Provide the (x, y) coordinate of the cell's center where the given text is located.  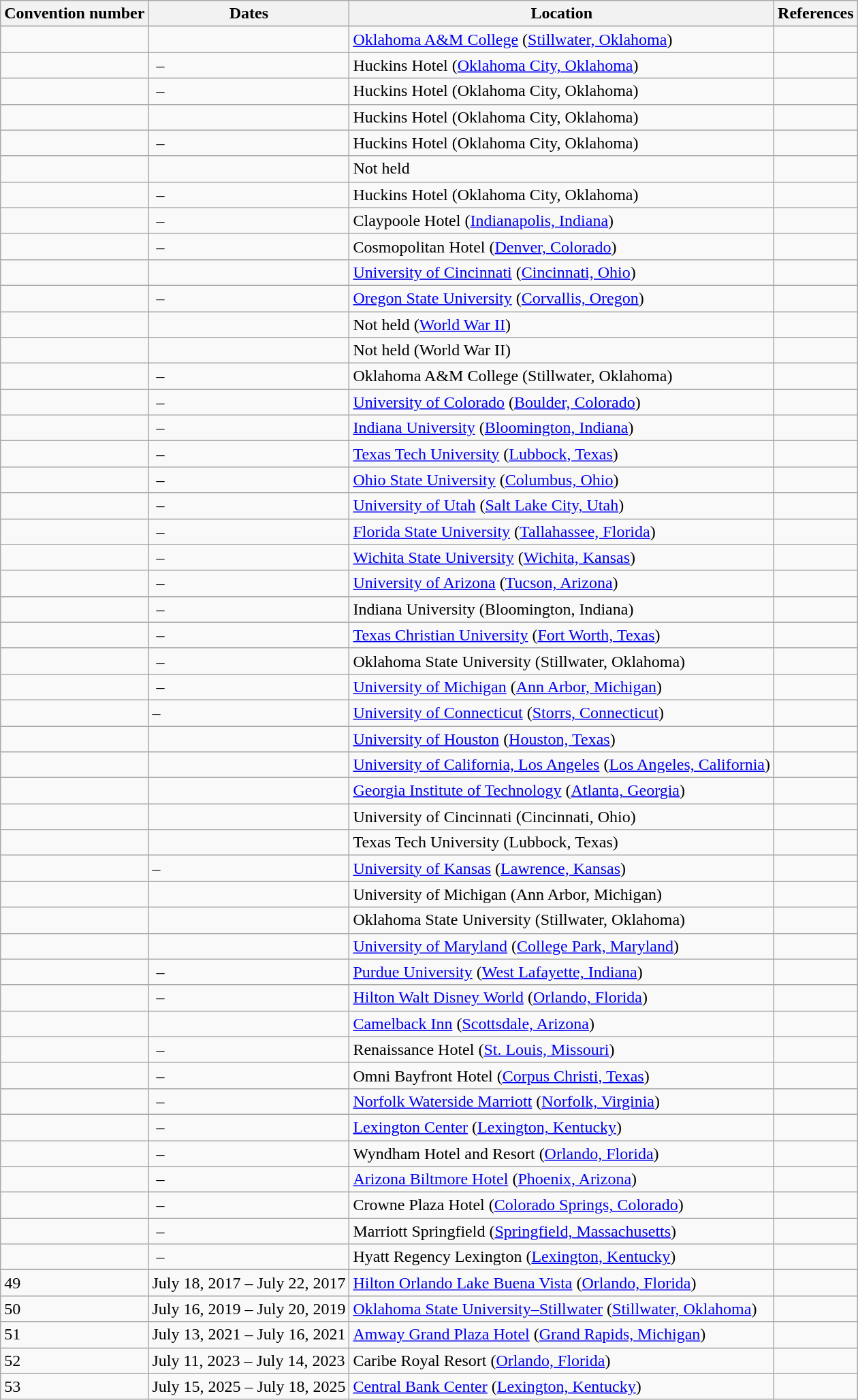
Purdue University (West Lafayette, Indiana) (562, 972)
Claypoole Hotel (Indianapolis, Indiana) (562, 221)
University of Maryland (College Park, Maryland) (562, 946)
Central Bank Center (Lexington, Kentucky) (562, 1386)
50 (75, 1309)
July 11, 2023 – July 14, 2023 (249, 1361)
Hilton Walt Disney World (Orlando, Florida) (562, 998)
Caribe Royal Resort (Orlando, Florida) (562, 1361)
References (816, 14)
University of Arizona (Tucson, Arizona) (562, 583)
Hilton Orlando Lake Buena Vista (Orlando, Florida) (562, 1283)
July 15, 2025 – July 18, 2025 (249, 1386)
July 13, 2021 – July 16, 2021 (249, 1335)
Convention number (75, 14)
53 (75, 1386)
University of Colorado (Boulder, Colorado) (562, 402)
Dates (249, 14)
University of California, Los Angeles (Los Angeles, California) (562, 765)
Arizona Biltmore Hotel (Phoenix, Arizona) (562, 1179)
July 16, 2019 – July 20, 2019 (249, 1309)
Texas Christian University (Fort Worth, Texas) (562, 635)
University of Utah (Salt Lake City, Utah) (562, 506)
Norfolk Waterside Marriott (Norfolk, Virginia) (562, 1101)
Hyatt Regency Lexington (Lexington, Kentucky) (562, 1257)
University of Kansas (Lawrence, Kansas) (562, 868)
Omni Bayfront Hotel (Corpus Christi, Texas) (562, 1075)
Georgia Institute of Technology (Atlanta, Georgia) (562, 791)
Marriott Springfield (Springfield, Massachusetts) (562, 1231)
Amway Grand Plaza Hotel (Grand Rapids, Michigan) (562, 1335)
University of Connecticut (Storrs, Connecticut) (562, 713)
July 18, 2017 – July 22, 2017 (249, 1283)
Crowne Plaza Hotel (Colorado Springs, Colorado) (562, 1205)
Location (562, 14)
Renaissance Hotel (St. Louis, Missouri) (562, 1049)
Lexington Center (Lexington, Kentucky) (562, 1127)
University of Houston (Houston, Texas) (562, 738)
Not held (562, 169)
51 (75, 1335)
52 (75, 1361)
Oklahoma State University–Stillwater (Stillwater, Oklahoma) (562, 1309)
Wichita State University (Wichita, Kansas) (562, 557)
Wyndham Hotel and Resort (Orlando, Florida) (562, 1154)
Camelback Inn (Scottsdale, Arizona) (562, 1024)
Ohio State University (Columbus, Ohio) (562, 480)
Oregon State University (Corvallis, Oregon) (562, 298)
Cosmopolitan Hotel (Denver, Colorado) (562, 246)
Florida State University (Tallahassee, Florida) (562, 532)
49 (75, 1283)
